From the cell containing the given text, extract its center point as [X, Y] coordinate. 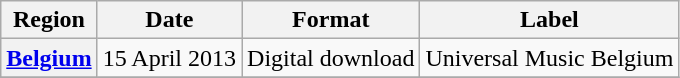
Belgium [49, 58]
Universal Music Belgium [550, 58]
Label [550, 20]
Digital download [331, 58]
Region [49, 20]
15 April 2013 [169, 58]
Format [331, 20]
Date [169, 20]
